Capture the cell that displays the provided text and extract its [x, y] central coordinate. 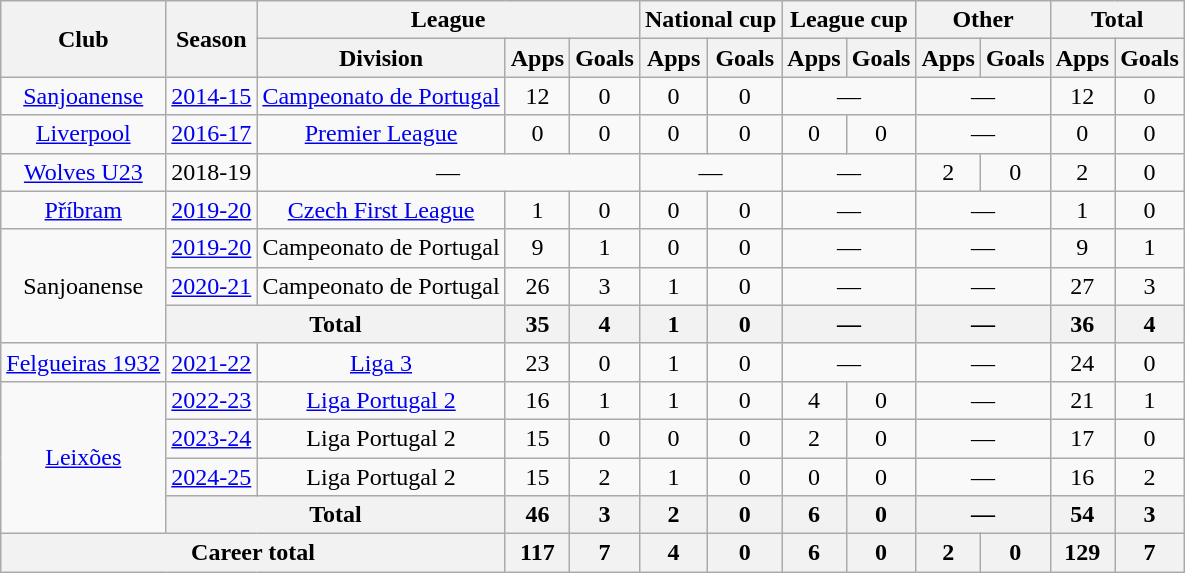
Other [983, 20]
27 [1082, 286]
21 [1082, 400]
Premier League [381, 134]
35 [537, 324]
League cup [849, 20]
17 [1082, 438]
Příbram [84, 210]
26 [537, 286]
2014-15 [212, 96]
Czech First League [381, 210]
Wolves U23 [84, 172]
Leixões [84, 457]
2021-22 [212, 362]
Season [212, 39]
117 [537, 553]
Liverpool [84, 134]
36 [1082, 324]
46 [537, 515]
2018-19 [212, 172]
2024-25 [212, 477]
23 [537, 362]
Division [381, 58]
Liga 3 [381, 362]
2016-17 [212, 134]
Club [84, 39]
24 [1082, 362]
2020-21 [212, 286]
Career total [253, 553]
League [448, 20]
National cup [710, 20]
2023-24 [212, 438]
54 [1082, 515]
129 [1082, 553]
Felgueiras 1932 [84, 362]
2022-23 [212, 400]
